Search for the cell housing the specified text and yield its [X, Y] center coordinate. 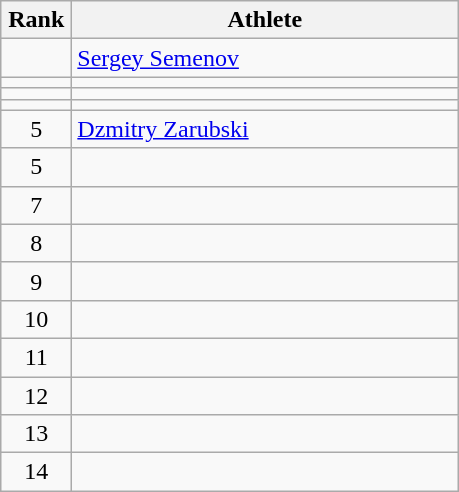
7 [36, 205]
14 [36, 472]
Sergey Semenov [265, 58]
8 [36, 243]
12 [36, 395]
13 [36, 434]
Athlete [265, 20]
Rank [36, 20]
10 [36, 319]
Dzmitry Zarubski [265, 129]
9 [36, 281]
11 [36, 357]
